Search for the cell housing the specified text and yield its [x, y] center coordinate. 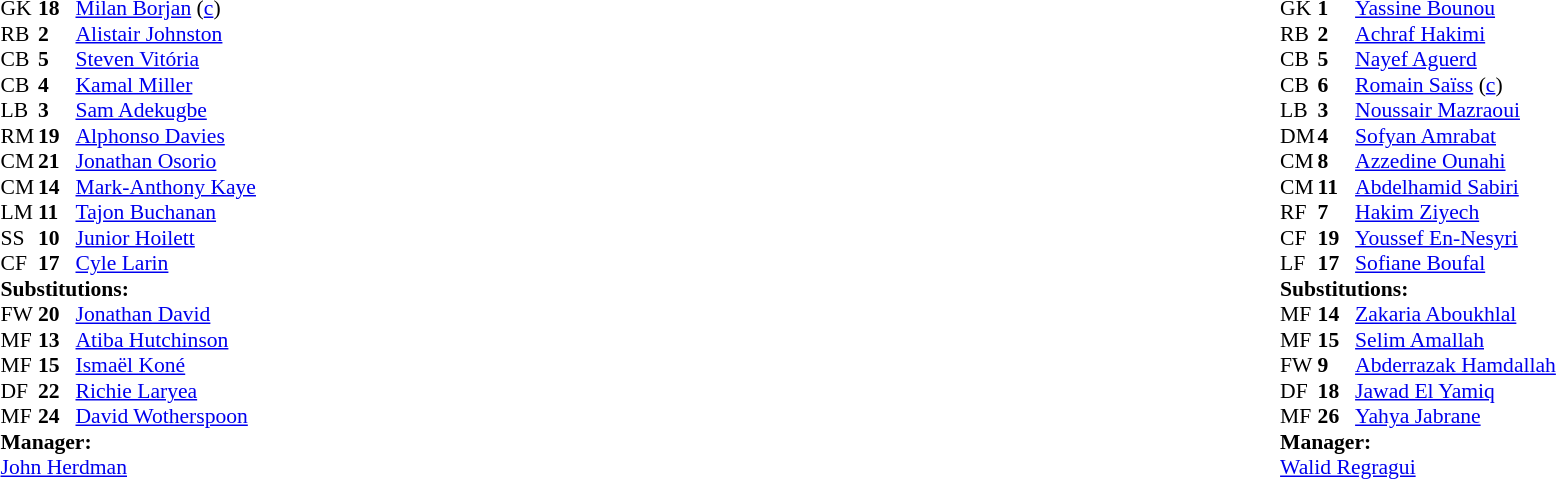
26 [1337, 417]
DM [1299, 136]
Sam Adekugbe [166, 111]
13 [57, 340]
Cyle Larin [166, 263]
Junior Hoilett [166, 238]
RM [19, 136]
Richie Laryea [166, 391]
LF [1299, 263]
Kamal Miller [166, 85]
RF [1299, 213]
Mark-Anthony Kaye [166, 187]
Alistair Johnston [166, 34]
20 [57, 315]
Steven Vitória [166, 59]
SS [19, 238]
Achraf Hakimi [1456, 34]
Youssef En-Nesyri [1456, 238]
Jonathan Osorio [166, 161]
Sofiane Boufal [1456, 263]
LM [19, 213]
Yahya Jabrane [1456, 417]
Nayef Aguerd [1456, 59]
Zakaria Aboukhlal [1456, 315]
Ismaël Koné [166, 365]
Abdelhamid Sabiri [1456, 187]
Atiba Hutchinson [166, 340]
Hakim Ziyech [1456, 213]
Selim Amallah [1456, 340]
6 [1337, 85]
9 [1337, 365]
Tajon Buchanan [166, 213]
10 [57, 238]
21 [57, 161]
22 [57, 391]
18 [1337, 391]
Jonathan David [166, 315]
Alphonso Davies [166, 136]
Sofyan Amrabat [1456, 136]
7 [1337, 213]
Noussair Mazraoui [1456, 111]
24 [57, 417]
David Wotherspoon [166, 417]
8 [1337, 161]
Azzedine Ounahi [1456, 161]
Jawad El Yamiq [1456, 391]
Abderrazak Hamdallah [1456, 365]
Romain Saïss (c) [1456, 85]
